From the cell containing the given text, extract its center point as [X, Y] coordinate. 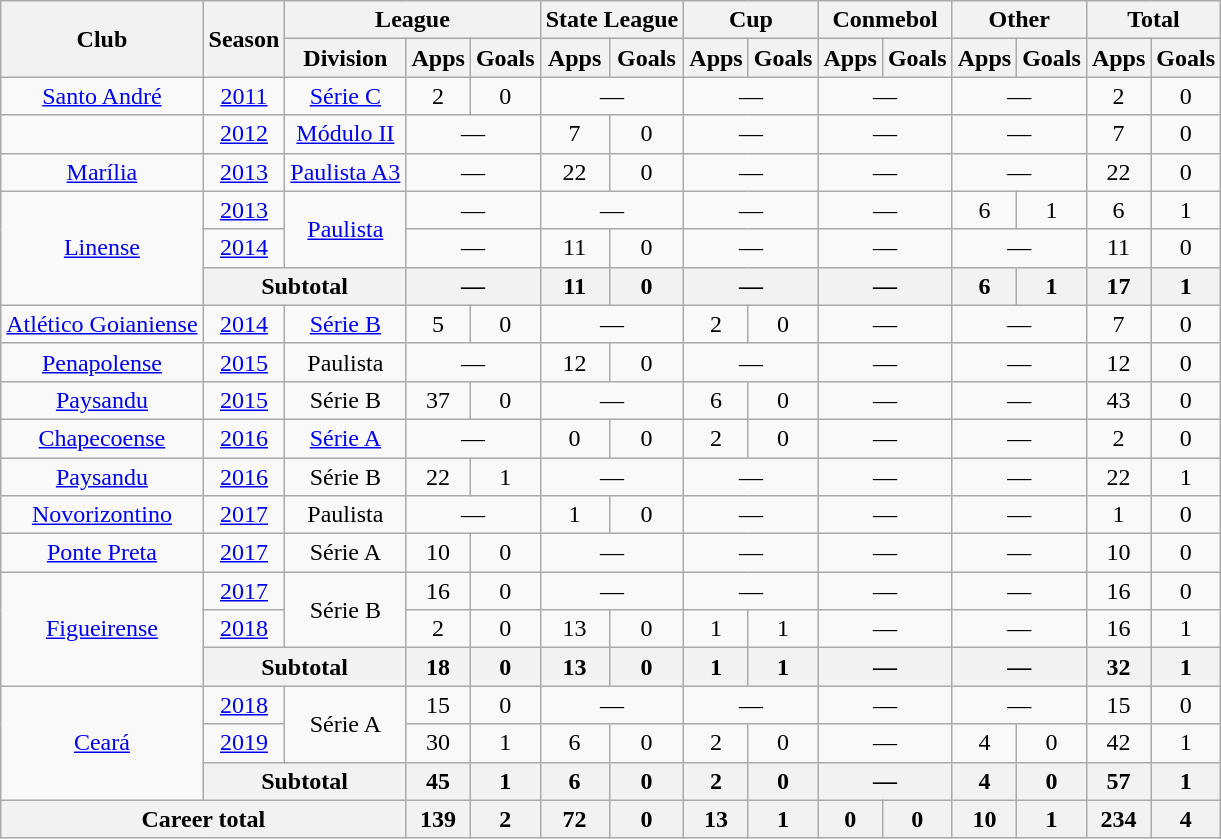
Total [1153, 20]
2019 [244, 743]
Division [346, 58]
Conmebol [885, 20]
Other [1019, 20]
139 [438, 819]
5 [438, 324]
Chapecoense [102, 438]
Season [244, 39]
45 [438, 781]
Paulista A3 [346, 172]
Club [102, 39]
Atlético Goianiense [102, 324]
League [412, 20]
2012 [244, 134]
Novorizontino [102, 515]
17 [1118, 286]
Marília [102, 172]
Santo André [102, 96]
Série C [346, 96]
72 [574, 819]
Cup [751, 20]
Penapolense [102, 362]
234 [1118, 819]
2011 [244, 96]
Ceará [102, 743]
Career total [204, 819]
30 [438, 743]
Figueirense [102, 629]
32 [1118, 667]
18 [438, 667]
42 [1118, 743]
State League [612, 20]
Linense [102, 248]
Ponte Preta [102, 553]
37 [438, 400]
Módulo II [346, 134]
43 [1118, 400]
57 [1118, 781]
